From the cell containing the given text, extract its center point as [X, Y] coordinate. 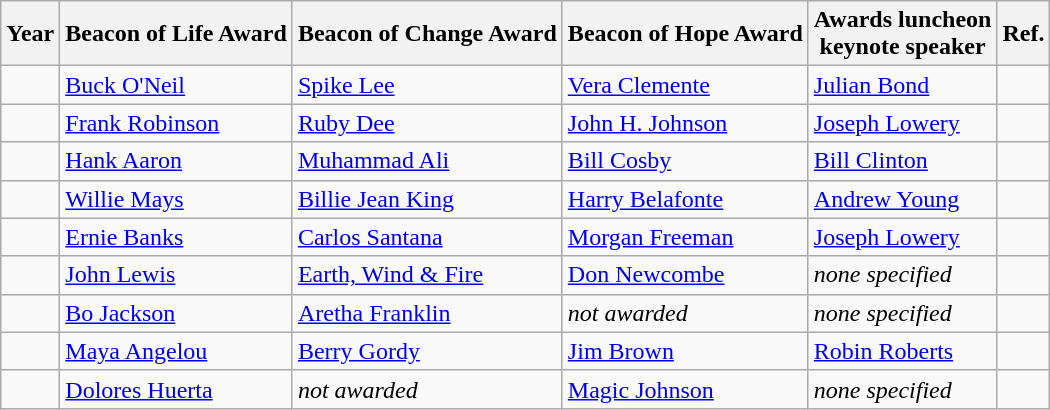
Beacon of Life Award [176, 34]
Dolores Huerta [176, 389]
Earth, Wind & Fire [427, 275]
Ruby Dee [427, 123]
Don Newcombe [685, 275]
Frank Robinson [176, 123]
Buck O'Neil [176, 85]
Bo Jackson [176, 313]
Maya Angelou [176, 351]
Willie Mays [176, 199]
Harry Belafonte [685, 199]
Morgan Freeman [685, 237]
Ernie Banks [176, 237]
Awards luncheonkeynote speaker [902, 34]
Berry Gordy [427, 351]
Carlos Santana [427, 237]
Beacon of Change Award [427, 34]
Beacon of Hope Award [685, 34]
Julian Bond [902, 85]
Year [30, 34]
Andrew Young [902, 199]
Bill Cosby [685, 161]
Jim Brown [685, 351]
Hank Aaron [176, 161]
John Lewis [176, 275]
Robin Roberts [902, 351]
Aretha Franklin [427, 313]
Ref. [1024, 34]
Magic Johnson [685, 389]
Spike Lee [427, 85]
Billie Jean King [427, 199]
Vera Clemente [685, 85]
Bill Clinton [902, 161]
John H. Johnson [685, 123]
Muhammad Ali [427, 161]
